Locate the cell with the specified text and output its (X, Y) center coordinate. 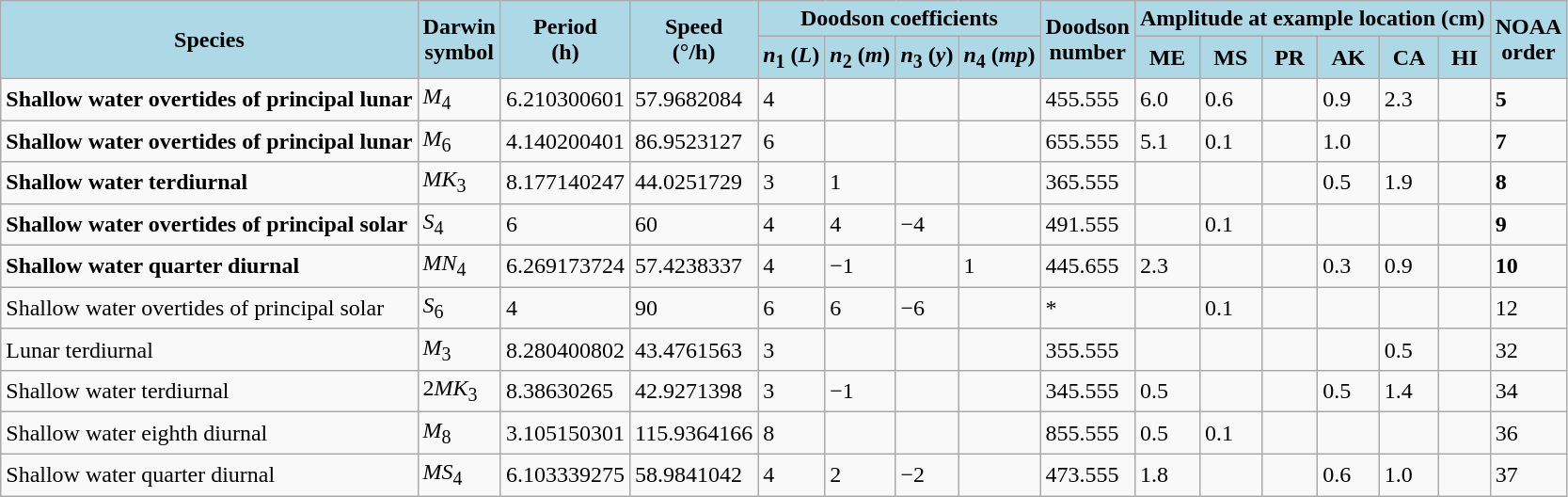
Amplitude at example location (cm) (1312, 19)
855.555 (1087, 433)
M8 (459, 433)
CA (1409, 57)
ME (1166, 57)
36 (1528, 433)
n1 (L) (792, 57)
Darwin symbol (459, 40)
6.210300601 (564, 99)
6.103339275 (564, 474)
Shallow water eighth diurnal (209, 433)
44.0251729 (694, 183)
37 (1528, 474)
10 (1528, 266)
455.555 (1087, 99)
6.0 (1166, 99)
4.140200401 (564, 141)
90 (694, 308)
42.9271398 (694, 392)
1.8 (1166, 474)
MS4 (459, 474)
43.4761563 (694, 349)
Species (209, 40)
HI (1465, 57)
3.105150301 (564, 433)
57.9682084 (694, 99)
655.555 (1087, 141)
M6 (459, 141)
Doodson coefficients (899, 19)
Doodson number (1087, 40)
8.177140247 (564, 183)
2MK3 (459, 392)
491.555 (1087, 224)
MN4 (459, 266)
8.38630265 (564, 392)
445.655 (1087, 266)
2 (860, 474)
Speed (°/h) (694, 40)
32 (1528, 349)
8.280400802 (564, 349)
NOAA order (1528, 40)
AK (1349, 57)
n2 (m) (860, 57)
n4 (mp) (999, 57)
−2 (927, 474)
MS (1230, 57)
MK3 (459, 183)
S4 (459, 224)
5 (1528, 99)
355.555 (1087, 349)
−4 (927, 224)
n3 (y) (927, 57)
* (1087, 308)
6.269173724 (564, 266)
S6 (459, 308)
60 (694, 224)
M3 (459, 349)
365.555 (1087, 183)
58.9841042 (694, 474)
9 (1528, 224)
Lunar terdiurnal (209, 349)
PR (1290, 57)
12 (1528, 308)
57.4238337 (694, 266)
1.9 (1409, 183)
5.1 (1166, 141)
115.9364166 (694, 433)
7 (1528, 141)
0.3 (1349, 266)
1.4 (1409, 392)
34 (1528, 392)
473.555 (1087, 474)
345.555 (1087, 392)
Period (h) (564, 40)
M4 (459, 99)
−6 (927, 308)
86.9523127 (694, 141)
